Find where the given text appears and provide that cell's center as [x, y] coordinate. 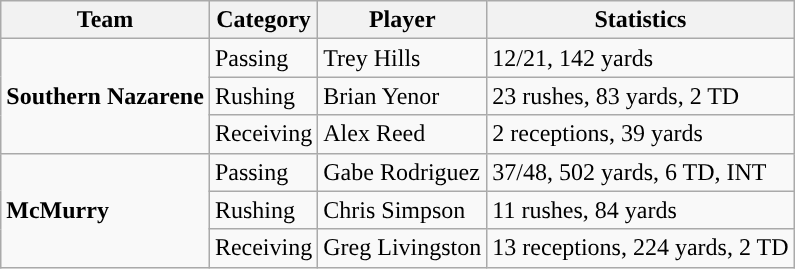
Alex Reed [402, 134]
Chris Simpson [402, 210]
11 rushes, 84 yards [640, 210]
Gabe Rodriguez [402, 172]
Category [263, 20]
2 receptions, 39 yards [640, 134]
Statistics [640, 20]
12/21, 142 yards [640, 58]
Southern Nazarene [106, 96]
13 receptions, 224 yards, 2 TD [640, 248]
McMurry [106, 210]
Brian Yenor [402, 96]
Player [402, 20]
37/48, 502 yards, 6 TD, INT [640, 172]
Greg Livingston [402, 248]
23 rushes, 83 yards, 2 TD [640, 96]
Trey Hills [402, 58]
Team [106, 20]
